Locate the cell with the specified text and output its [X, Y] center coordinate. 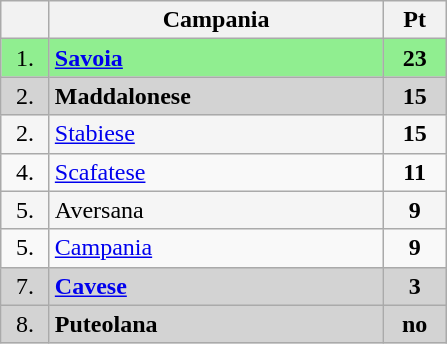
Puteolana [216, 324]
1. [26, 58]
Maddalonese [216, 96]
7. [26, 286]
Cavese [216, 286]
Stabiese [216, 134]
Scafatese [216, 172]
8. [26, 324]
4. [26, 172]
3 [415, 286]
Aversana [216, 210]
23 [415, 58]
11 [415, 172]
Savoia [216, 58]
no [415, 324]
Pt [415, 20]
